Locate the cell with the specified text and output its (X, Y) center coordinate. 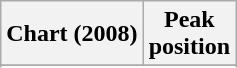
Chart (2008) (72, 34)
Peakposition (189, 34)
